From the cell containing the given text, extract its center point as (X, Y) coordinate. 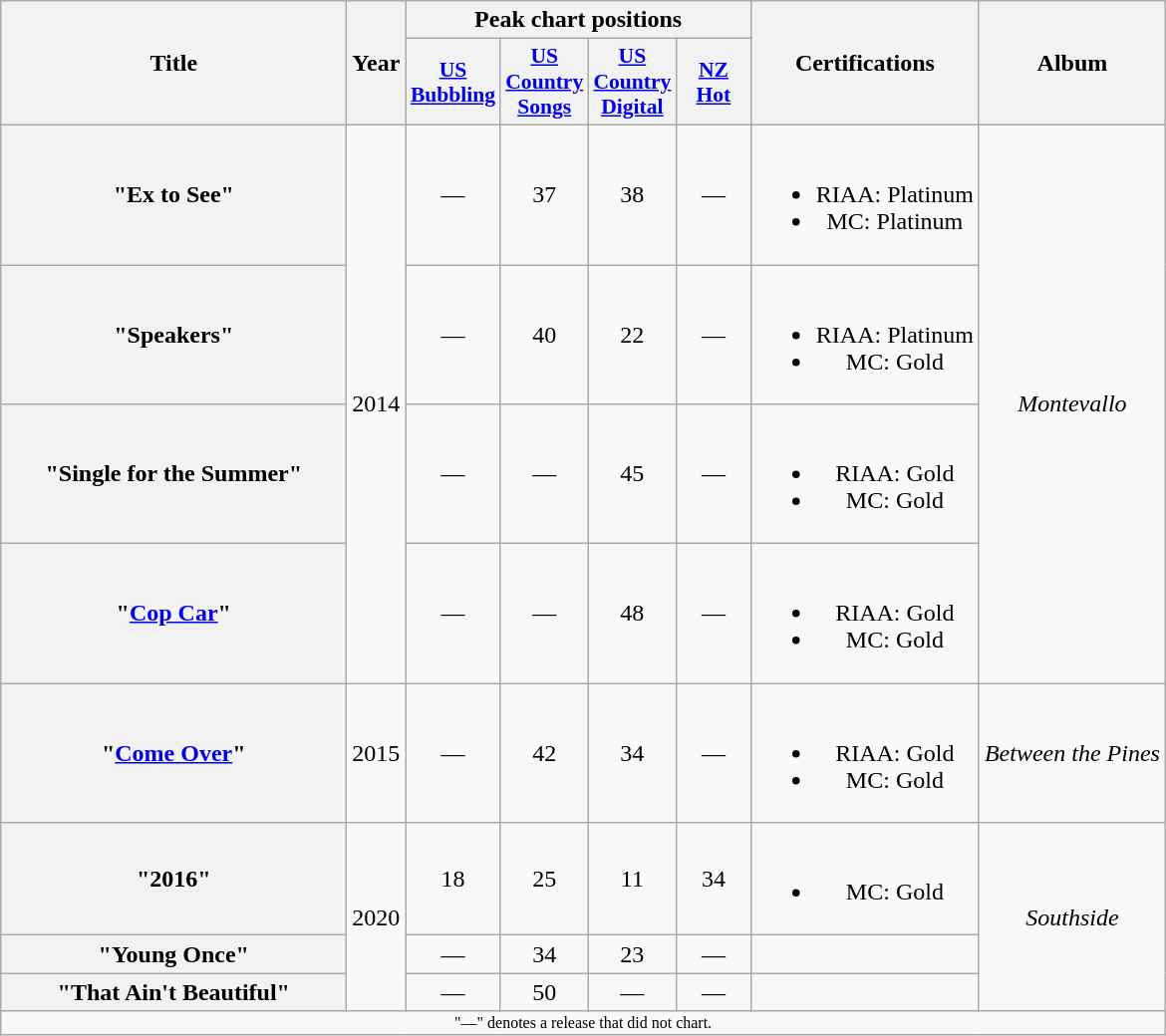
Between the Pines (1072, 753)
RIAA: PlatinumMC: Gold (865, 335)
22 (632, 335)
45 (632, 474)
"Young Once" (173, 954)
US Bubbling (452, 82)
"Speakers" (173, 335)
40 (544, 335)
"Cop Car" (173, 614)
50 (544, 992)
48 (632, 614)
US Country Songs (544, 82)
Montevallo (1072, 403)
US Country Digital (632, 82)
NZHot (714, 82)
Title (173, 64)
RIAA: PlatinumMC: Platinum (865, 194)
11 (632, 879)
2014 (377, 403)
42 (544, 753)
18 (452, 879)
38 (632, 194)
Album (1072, 64)
"That Ain't Beautiful" (173, 992)
"Single for the Summer" (173, 474)
2020 (377, 916)
Year (377, 64)
"—" denotes a release that did not chart. (584, 1023)
37 (544, 194)
25 (544, 879)
MC: Gold (865, 879)
23 (632, 954)
Peak chart positions (578, 20)
"2016" (173, 879)
Certifications (865, 64)
"Come Over" (173, 753)
Southside (1072, 916)
"Ex to See" (173, 194)
2015 (377, 753)
